Locate the cell with the specified text and output its (x, y) center coordinate. 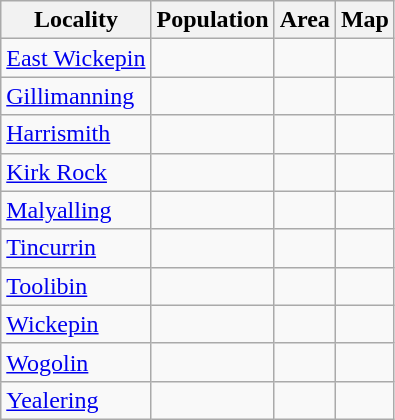
Map (364, 20)
Yealering (76, 400)
Population (212, 20)
Harrismith (76, 134)
Malyalling (76, 210)
Toolibin (76, 286)
Kirk Rock (76, 172)
Wickepin (76, 324)
Wogolin (76, 362)
Area (304, 20)
East Wickepin (76, 58)
Tincurrin (76, 248)
Locality (76, 20)
Gillimanning (76, 96)
